Provide the (X, Y) coordinate of the cell's center where the given text is located.  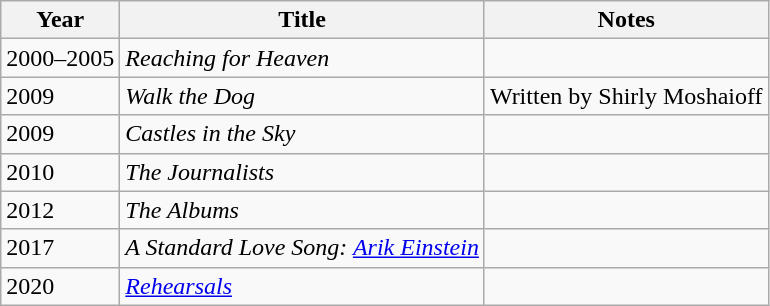
Written by Shirly Moshaioff (626, 96)
The Albums (302, 210)
The Journalists (302, 172)
Reaching for Heaven (302, 58)
2012 (60, 210)
Notes (626, 20)
2020 (60, 286)
Title (302, 20)
Castles in the Sky (302, 134)
Rehearsals (302, 286)
2010 (60, 172)
A Standard Love Song: Arik Einstein (302, 248)
Walk the Dog (302, 96)
Year (60, 20)
2000–2005 (60, 58)
2017 (60, 248)
